Detect which cell encompasses the target text, then output its (x, y) center coordinate. 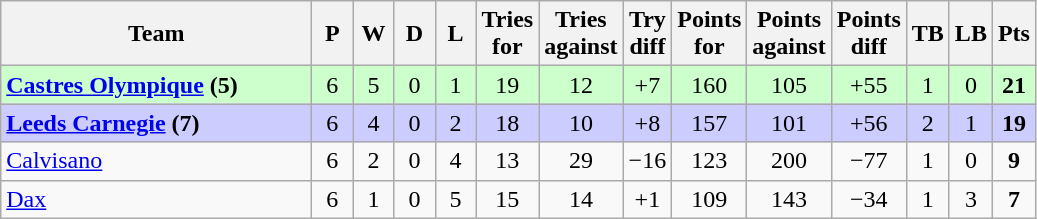
−77 (868, 161)
L (456, 34)
10 (581, 123)
LB (970, 34)
Team (156, 34)
21 (1014, 85)
Castres Olympique (5) (156, 85)
7 (1014, 199)
29 (581, 161)
Dax (156, 199)
−16 (648, 161)
3 (970, 199)
+55 (868, 85)
18 (508, 123)
Calvisano (156, 161)
Pts (1014, 34)
12 (581, 85)
+56 (868, 123)
13 (508, 161)
Try diff (648, 34)
−34 (868, 199)
109 (710, 199)
TB (928, 34)
101 (789, 123)
W (374, 34)
P (332, 34)
14 (581, 199)
+7 (648, 85)
160 (710, 85)
Points for (710, 34)
Leeds Carnegie (7) (156, 123)
D (414, 34)
15 (508, 199)
143 (789, 199)
Points diff (868, 34)
105 (789, 85)
123 (710, 161)
Tries for (508, 34)
Tries against (581, 34)
+1 (648, 199)
9 (1014, 161)
Points against (789, 34)
+8 (648, 123)
200 (789, 161)
157 (710, 123)
